From the cell containing the given text, extract its center point as (X, Y) coordinate. 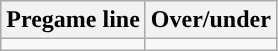
Over/under (210, 20)
Pregame line (74, 20)
